Detect which cell encompasses the target text, then output its (x, y) center coordinate. 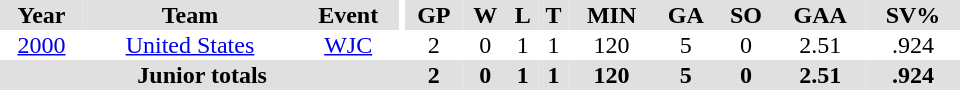
Team (190, 15)
SV% (913, 15)
GP (434, 15)
W (485, 15)
T (554, 15)
United States (190, 45)
Junior totals (202, 75)
Event (348, 15)
WJC (348, 45)
GA (686, 15)
2000 (42, 45)
L (522, 15)
MIN (612, 15)
Year (42, 15)
SO (746, 15)
GAA (820, 15)
